Find where the given text appears and provide that cell's center as (X, Y) coordinate. 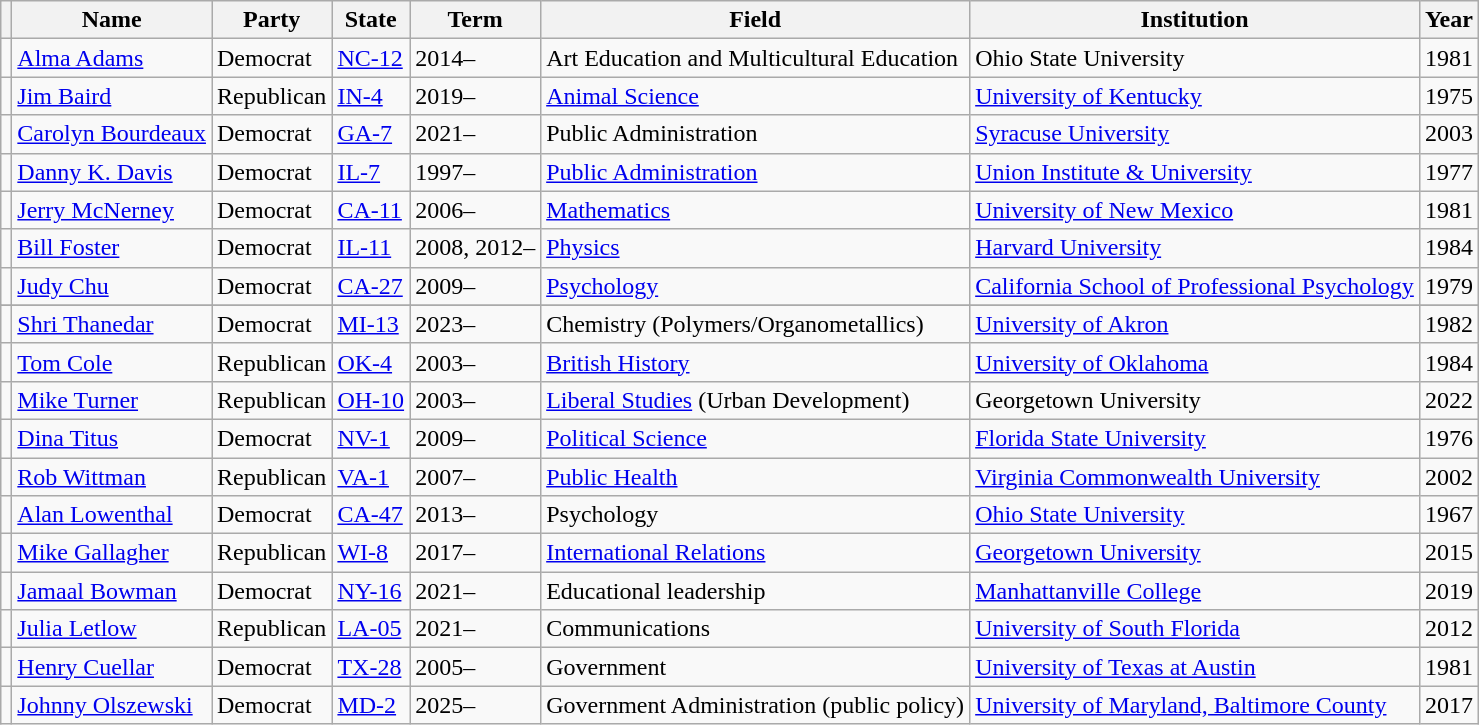
Communications (756, 629)
2025– (476, 705)
Institution (1195, 20)
IL-11 (371, 248)
Public Health (756, 477)
IL-7 (371, 172)
University of Kentucky (1195, 96)
State (371, 20)
Jamaal Bowman (112, 591)
Florida State University (1195, 438)
Union Institute & University (1195, 172)
Field (756, 20)
Party (272, 20)
Alma Adams (112, 58)
University of South Florida (1195, 629)
2012 (1448, 629)
1967 (1448, 515)
OH-10 (371, 400)
Harvard University (1195, 248)
LA-05 (371, 629)
Chemistry (Polymers/Organometallics) (756, 324)
Judy Chu (112, 286)
2006– (476, 210)
Dina Titus (112, 438)
Manhattanville College (1195, 591)
Jerry McNerney (112, 210)
University of Akron (1195, 324)
Mike Gallagher (112, 553)
2019– (476, 96)
Government Administration (public policy) (756, 705)
2002 (1448, 477)
University of Maryland, Baltimore County (1195, 705)
Mathematics (756, 210)
Shri Thanedar (112, 324)
University of Oklahoma (1195, 362)
University of New Mexico (1195, 210)
Art Education and Multicultural Education (756, 58)
1976 (1448, 438)
British History (756, 362)
Educational leadership (756, 591)
Carolyn Bourdeaux (112, 134)
MD-2 (371, 705)
2007– (476, 477)
Physics (756, 248)
Liberal Studies (Urban Development) (756, 400)
CA-47 (371, 515)
Jim Baird (112, 96)
Alan Lowenthal (112, 515)
2014– (476, 58)
1975 (1448, 96)
Rob Wittman (112, 477)
Animal Science (756, 96)
NC-12 (371, 58)
1977 (1448, 172)
NY-16 (371, 591)
IN-4 (371, 96)
Syracuse University (1195, 134)
2017 (1448, 705)
2022 (1448, 400)
Julia Letlow (112, 629)
Year (1448, 20)
Johnny Olszewski (112, 705)
2013– (476, 515)
Tom Cole (112, 362)
OK-4 (371, 362)
Henry Cuellar (112, 667)
University of Texas at Austin (1195, 667)
Danny K. Davis (112, 172)
CA-27 (371, 286)
1979 (1448, 286)
WI-8 (371, 553)
1997– (476, 172)
2015 (1448, 553)
California School of Professional Psychology (1195, 286)
CA-11 (371, 210)
GA-7 (371, 134)
Bill Foster (112, 248)
VA-1 (371, 477)
2023– (476, 324)
1982 (1448, 324)
Mike Turner (112, 400)
Government (756, 667)
Political Science (756, 438)
2005– (476, 667)
International Relations (756, 553)
2008, 2012– (476, 248)
2003 (1448, 134)
2019 (1448, 591)
NV-1 (371, 438)
TX-28 (371, 667)
Virginia Commonwealth University (1195, 477)
2017– (476, 553)
Term (476, 20)
MI-13 (371, 324)
Name (112, 20)
